Extract the [x, y] coordinate from the center of the cell holding the provided text.  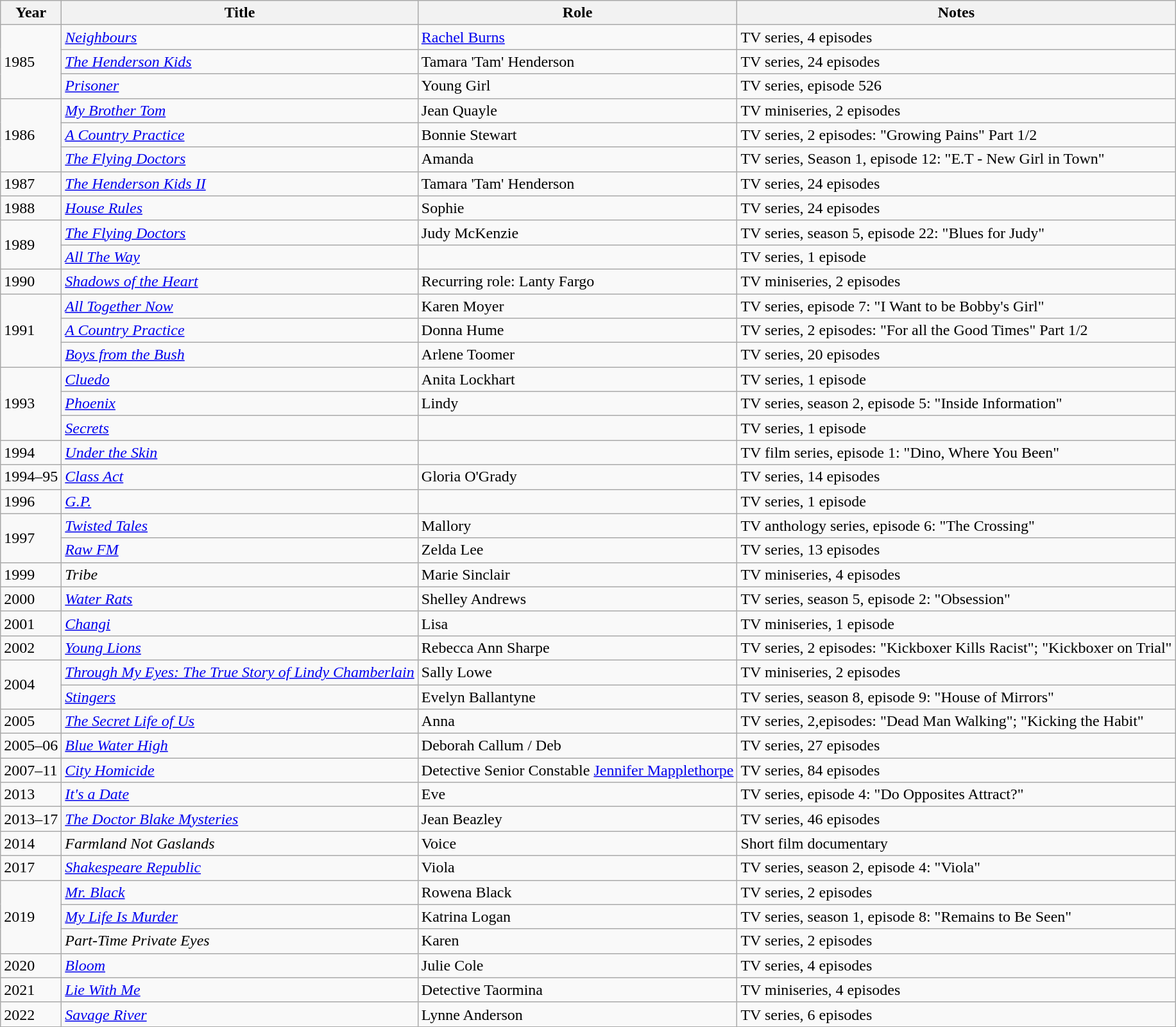
Shadows of the Heart [240, 281]
Shelley Andrews [577, 599]
2002 [31, 648]
TV series, episode 526 [956, 86]
Secrets [240, 428]
1997 [31, 538]
TV anthology series, episode 6: "The Crossing" [956, 526]
Evelyn Ballantyne [577, 696]
Changi [240, 623]
Detective Taormina [577, 990]
Tribe [240, 574]
All The Way [240, 257]
TV film series, episode 1: "Dino, Where You Been" [956, 453]
TV series, season 5, episode 22: "Blues for Judy" [956, 232]
Karen Moyer [577, 306]
Prisoner [240, 86]
G.P. [240, 501]
2022 [31, 1014]
Young Lions [240, 648]
Sally Lowe [577, 672]
Amanda [577, 159]
Mr. Black [240, 892]
TV series, season 1, episode 8: "Remains to Be Seen" [956, 917]
Arlene Toomer [577, 355]
Year [31, 13]
1990 [31, 281]
TV series, 6 episodes [956, 1014]
Lynne Anderson [577, 1014]
City Homicide [240, 770]
Phoenix [240, 404]
Young Girl [577, 86]
TV series, episode 4: "Do Opposites Attract?" [956, 795]
Class Act [240, 477]
Gloria O'Grady [577, 477]
The Henderson Kids [240, 62]
The Henderson Kids II [240, 184]
Donna Hume [577, 331]
Savage River [240, 1014]
Stingers [240, 696]
Lisa [577, 623]
Neighbours [240, 37]
TV series, 2 episodes: "Growing Pains" Part 1/2 [956, 135]
Julie Cole [577, 965]
The Doctor Blake Mysteries [240, 819]
My Brother Tom [240, 110]
1994–95 [31, 477]
2001 [31, 623]
2000 [31, 599]
Sophie [577, 208]
Viola [577, 868]
TV series, 13 episodes [956, 550]
1991 [31, 331]
2004 [31, 684]
The Secret Life of Us [240, 721]
2007–11 [31, 770]
1985 [31, 62]
Lie With Me [240, 990]
Lindy [577, 404]
1987 [31, 184]
TV series, season 2, episode 4: "Viola" [956, 868]
2021 [31, 990]
TV series, episode 7: "I Want to be Bobby's Girl" [956, 306]
Part-Time Private Eyes [240, 941]
Voice [577, 843]
Blue Water High [240, 746]
Notes [956, 13]
My Life Is Murder [240, 917]
2019 [31, 917]
Twisted Tales [240, 526]
Mallory [577, 526]
Short film documentary [956, 843]
TV series, 2 episodes: "Kickboxer Kills Racist"; "Kickboxer on Trial" [956, 648]
Rowena Black [577, 892]
2005 [31, 721]
2017 [31, 868]
Boys from the Bush [240, 355]
Rachel Burns [577, 37]
Eve [577, 795]
Deborah Callum / Deb [577, 746]
Marie Sinclair [577, 574]
All Together Now [240, 306]
House Rules [240, 208]
TV series, Season 1, episode 12: "E.T - New Girl in Town" [956, 159]
TV series, 14 episodes [956, 477]
Raw FM [240, 550]
Karen [577, 941]
TV miniseries, 1 episode [956, 623]
TV series, 27 episodes [956, 746]
1988 [31, 208]
1996 [31, 501]
1994 [31, 453]
TV series, 20 episodes [956, 355]
Bloom [240, 965]
1989 [31, 245]
Cluedo [240, 379]
2005–06 [31, 746]
Detective Senior Constable Jennifer Mapplethorpe [577, 770]
TV series, 2 episodes: "For all the Good Times" Part 1/2 [956, 331]
1999 [31, 574]
Jean Beazley [577, 819]
TV series, season 5, episode 2: "Obsession" [956, 599]
TV series, season 8, episode 9: "House of Mirrors" [956, 696]
Bonnie Stewart [577, 135]
It's a Date [240, 795]
TV series, 2,episodes: "Dead Man Walking"; "Kicking the Habit" [956, 721]
TV series, season 2, episode 5: "Inside Information" [956, 404]
Katrina Logan [577, 917]
2013 [31, 795]
TV series, 84 episodes [956, 770]
Water Rats [240, 599]
Role [577, 13]
Recurring role: Lanty Fargo [577, 281]
Farmland Not Gaslands [240, 843]
Under the Skin [240, 453]
Anna [577, 721]
2020 [31, 965]
Anita Lockhart [577, 379]
Rebecca Ann Sharpe [577, 648]
Through My Eyes: The True Story of Lindy Chamberlain [240, 672]
TV series, 46 episodes [956, 819]
Shakespeare Republic [240, 868]
Title [240, 13]
1993 [31, 404]
2013–17 [31, 819]
Judy McKenzie [577, 232]
Jean Quayle [577, 110]
1986 [31, 135]
2014 [31, 843]
Zelda Lee [577, 550]
